Find where the given text appears and provide that cell's center as [x, y] coordinate. 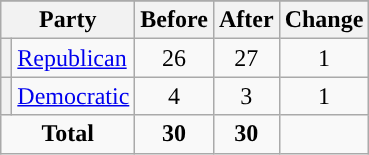
Total [68, 134]
3 [246, 96]
27 [246, 58]
Before [174, 20]
Change [324, 20]
Republican [74, 58]
26 [174, 58]
Party [68, 20]
After [246, 20]
4 [174, 96]
Democratic [74, 96]
